Provide the (x, y) coordinate of the cell's center where the given text is located.  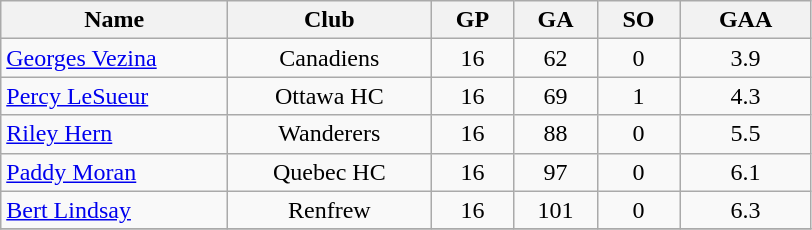
5.5 (746, 134)
Club (330, 20)
Percy LeSueur (114, 96)
Renfrew (330, 210)
Ottawa HC (330, 96)
3.9 (746, 58)
4.3 (746, 96)
SO (638, 20)
Name (114, 20)
1 (638, 96)
6.1 (746, 172)
Wanderers (330, 134)
GAA (746, 20)
88 (556, 134)
101 (556, 210)
6.3 (746, 210)
Quebec HC (330, 172)
GA (556, 20)
Bert Lindsay (114, 210)
62 (556, 58)
69 (556, 96)
Georges Vezina (114, 58)
GP (472, 20)
97 (556, 172)
Canadiens (330, 58)
Riley Hern (114, 134)
Paddy Moran (114, 172)
